From the cell containing the given text, extract its center point as [X, Y] coordinate. 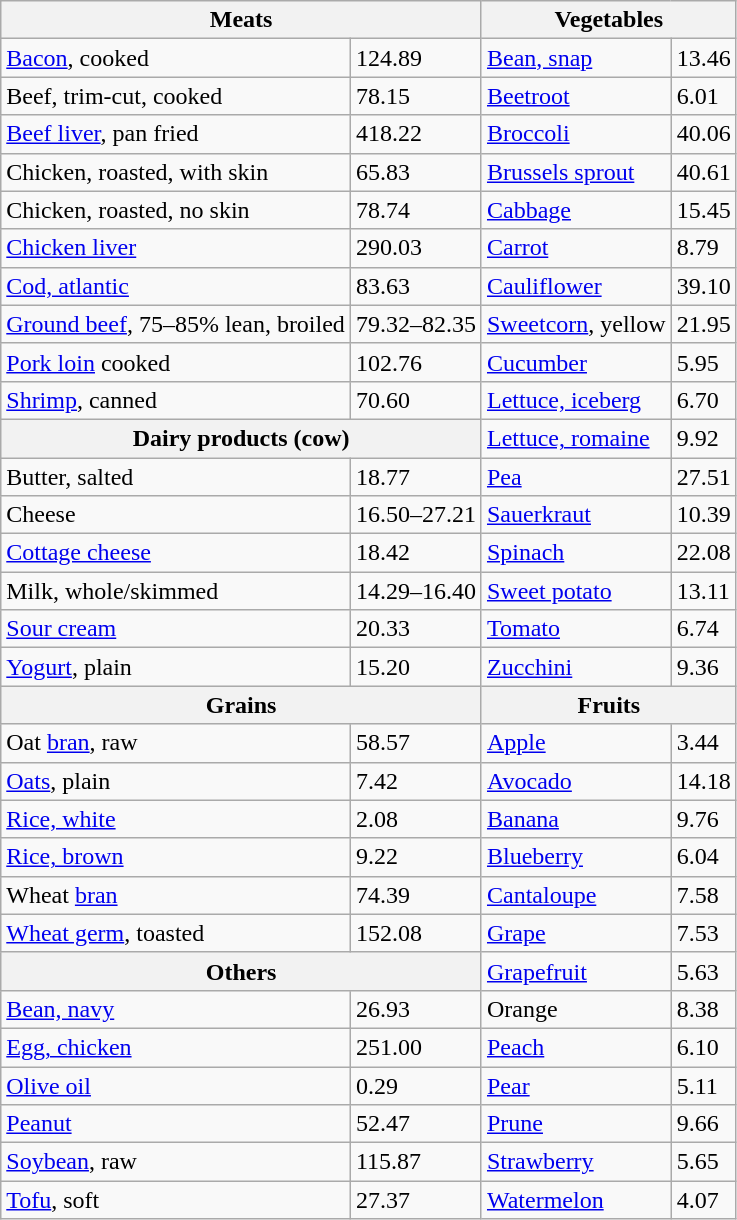
Vegetables [608, 20]
Oats, plain [176, 781]
Tofu, soft [176, 1200]
22.08 [704, 553]
Wheat germ, toasted [176, 933]
6.01 [704, 96]
Bean, navy [176, 1009]
Watermelon [576, 1200]
7.58 [704, 895]
9.22 [416, 857]
Cantaloupe [576, 895]
Orange [576, 1009]
3.44 [704, 743]
Beetroot [576, 96]
78.74 [416, 210]
27.37 [416, 1200]
9.66 [704, 1124]
Lettuce, romaine [576, 438]
9.92 [704, 438]
Egg, chicken [176, 1047]
Butter, salted [176, 477]
290.03 [416, 248]
Tomato [576, 629]
15.45 [704, 210]
13.46 [704, 58]
70.60 [416, 400]
27.51 [704, 477]
Avocado [576, 781]
Sauerkraut [576, 515]
Cod, atlantic [176, 286]
Chicken, roasted, with skin [176, 172]
14.18 [704, 781]
7.42 [416, 781]
Beef liver, pan fried [176, 134]
20.33 [416, 629]
Bean, snap [576, 58]
Spinach [576, 553]
Peach [576, 1047]
Brussels sprout [576, 172]
0.29 [416, 1085]
7.53 [704, 933]
Cabbage [576, 210]
Chicken liver [176, 248]
39.10 [704, 286]
14.29–16.40 [416, 591]
Peanut [176, 1124]
5.11 [704, 1085]
Others [242, 971]
Bacon, cooked [176, 58]
Pea [576, 477]
Banana [576, 819]
Sweet potato [576, 591]
Oat bran, raw [176, 743]
Shrimp, canned [176, 400]
Prune [576, 1124]
Chicken, roasted, no skin [176, 210]
5.95 [704, 362]
251.00 [416, 1047]
Strawberry [576, 1162]
83.63 [416, 286]
Cucumber [576, 362]
52.47 [416, 1124]
6.10 [704, 1047]
2.08 [416, 819]
Sour cream [176, 629]
Beef, trim-cut, cooked [176, 96]
6.74 [704, 629]
5.65 [704, 1162]
16.50–27.21 [416, 515]
Grains [242, 705]
10.39 [704, 515]
418.22 [416, 134]
Rice, brown [176, 857]
Cottage cheese [176, 553]
40.06 [704, 134]
9.76 [704, 819]
Blueberry [576, 857]
8.79 [704, 248]
Meats [242, 20]
79.32–82.35 [416, 324]
Lettuce, iceberg [576, 400]
Wheat bran [176, 895]
Pork loin cooked [176, 362]
152.08 [416, 933]
Rice, white [176, 819]
Pear [576, 1085]
Fruits [608, 705]
6.04 [704, 857]
78.15 [416, 96]
Cauliflower [576, 286]
102.76 [416, 362]
5.63 [704, 971]
40.61 [704, 172]
Apple [576, 743]
Soybean, raw [176, 1162]
124.89 [416, 58]
Grape [576, 933]
Sweetcorn, yellow [576, 324]
6.70 [704, 400]
Milk, whole/skimmed [176, 591]
13.11 [704, 591]
18.77 [416, 477]
18.42 [416, 553]
26.93 [416, 1009]
15.20 [416, 667]
Olive oil [176, 1085]
Dairy products (cow) [242, 438]
65.83 [416, 172]
115.87 [416, 1162]
Zucchini [576, 667]
9.36 [704, 667]
58.57 [416, 743]
Yogurt, plain [176, 667]
74.39 [416, 895]
4.07 [704, 1200]
Grapefruit [576, 971]
Broccoli [576, 134]
Cheese [176, 515]
Ground beef, 75–85% lean, broiled [176, 324]
8.38 [704, 1009]
21.95 [704, 324]
Carrot [576, 248]
